Capture the cell that displays the provided text and extract its (x, y) central coordinate. 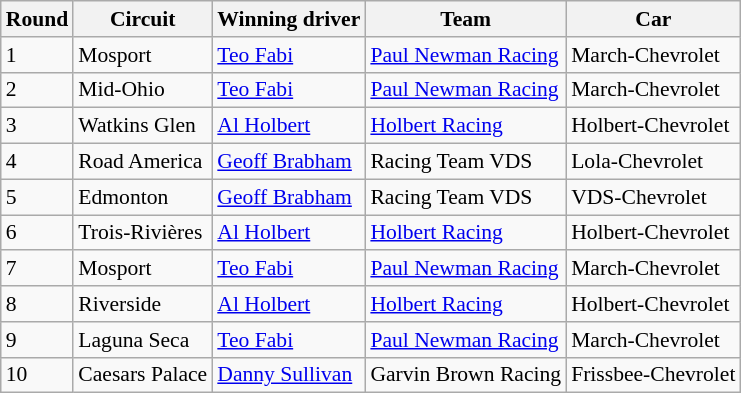
Car (653, 19)
Circuit (142, 19)
9 (38, 340)
Lola-Chevrolet (653, 162)
Watkins Glen (142, 126)
Road America (142, 162)
6 (38, 233)
Danny Sullivan (288, 375)
Trois-Rivières (142, 233)
Winning driver (288, 19)
2 (38, 90)
Garvin Brown Racing (466, 375)
3 (38, 126)
VDS-Chevrolet (653, 197)
8 (38, 304)
Edmonton (142, 197)
Frissbee-Chevrolet (653, 375)
Mid-Ohio (142, 90)
4 (38, 162)
Riverside (142, 304)
Team (466, 19)
Caesars Palace (142, 375)
10 (38, 375)
5 (38, 197)
7 (38, 269)
Laguna Seca (142, 340)
Round (38, 19)
1 (38, 55)
